Provide the (X, Y) coordinate of the cell's center where the given text is located.  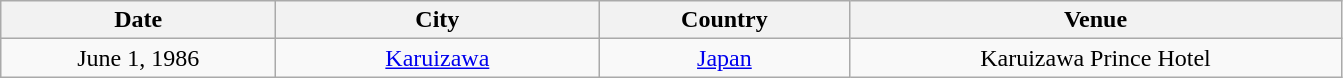
City (438, 20)
Date (138, 20)
Karuizawa Prince Hotel (1096, 58)
Country (724, 20)
June 1, 1986 (138, 58)
Venue (1096, 20)
Japan (724, 58)
Karuizawa (438, 58)
